Detect which cell encompasses the target text, then output its (X, Y) center coordinate. 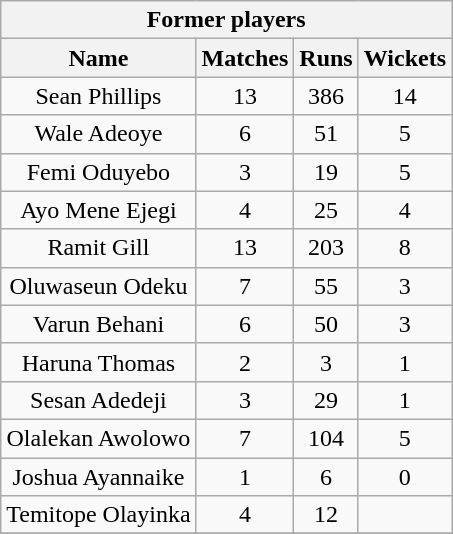
Former players (226, 20)
55 (326, 286)
Matches (245, 58)
19 (326, 172)
8 (404, 248)
Ramit Gill (98, 248)
Oluwaseun Odeku (98, 286)
Joshua Ayannaike (98, 477)
Temitope Olayinka (98, 515)
12 (326, 515)
25 (326, 210)
51 (326, 134)
Runs (326, 58)
Femi Oduyebo (98, 172)
14 (404, 96)
Sesan Adedeji (98, 400)
Name (98, 58)
Olalekan Awolowo (98, 438)
2 (245, 362)
386 (326, 96)
104 (326, 438)
Ayo Mene Ejegi (98, 210)
0 (404, 477)
50 (326, 324)
Wale Adeoye (98, 134)
Varun Behani (98, 324)
Haruna Thomas (98, 362)
Sean Phillips (98, 96)
29 (326, 400)
Wickets (404, 58)
203 (326, 248)
